Pinpoint the cell where the given text exists, returning its (x, y) midpoint coordinate. 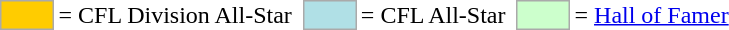
= CFL Division All-Star (175, 15)
= CFL All-Star (433, 15)
